Locate the cell with the specified text and output its [X, Y] center coordinate. 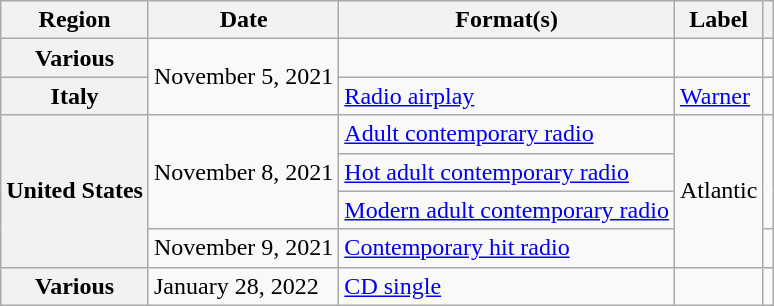
January 28, 2022 [243, 286]
Contemporary hit radio [507, 248]
Atlantic [718, 191]
Region [75, 20]
Adult contemporary radio [507, 134]
Warner [718, 96]
Label [718, 20]
United States [75, 191]
CD single [507, 286]
Radio airplay [507, 96]
Hot adult contemporary radio [507, 172]
Italy [75, 96]
November 5, 2021 [243, 77]
November 8, 2021 [243, 172]
Modern adult contemporary radio [507, 210]
November 9, 2021 [243, 248]
Date [243, 20]
Format(s) [507, 20]
